Identify which cell holds the provided text, then report its [X, Y] central coordinate. 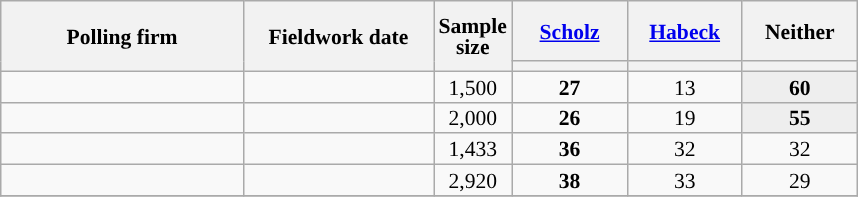
1,433 [473, 150]
1,500 [473, 86]
Fieldwork date [338, 36]
19 [684, 118]
Scholz [570, 31]
13 [684, 86]
2,000 [473, 118]
Habeck [684, 31]
Polling firm [122, 36]
Neither [800, 31]
60 [800, 86]
33 [684, 180]
38 [570, 180]
27 [570, 86]
2,920 [473, 180]
36 [570, 150]
55 [800, 118]
26 [570, 118]
29 [800, 180]
Samplesize [473, 36]
